Scan for the cell matching the given text and deliver its (X, Y) coordinate at center. 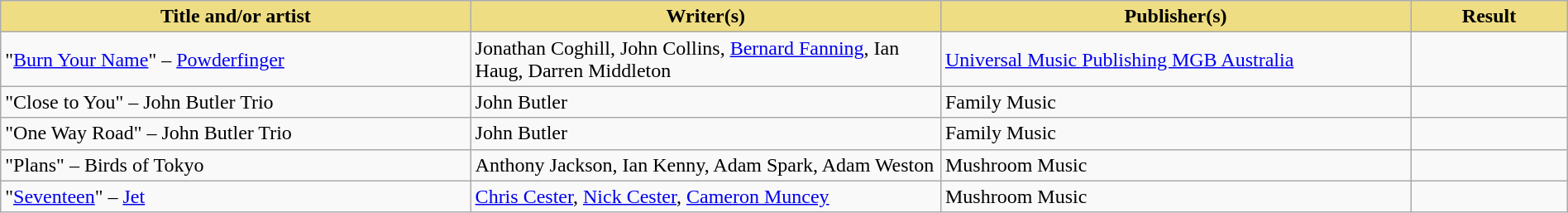
Title and/or artist (236, 17)
Result (1489, 17)
"Seventeen" – Jet (236, 196)
Universal Music Publishing MGB Australia (1175, 60)
Jonathan Coghill, John Collins, Bernard Fanning, Ian Haug, Darren Middleton (705, 60)
"Burn Your Name" – Powderfinger (236, 60)
Publisher(s) (1175, 17)
Writer(s) (705, 17)
"Plans" – Birds of Tokyo (236, 165)
"One Way Road" – John Butler Trio (236, 133)
"Close to You" – John Butler Trio (236, 102)
Chris Cester, Nick Cester, Cameron Muncey (705, 196)
Anthony Jackson, Ian Kenny, Adam Spark, Adam Weston (705, 165)
